Capture the cell that displays the provided text and extract its (X, Y) central coordinate. 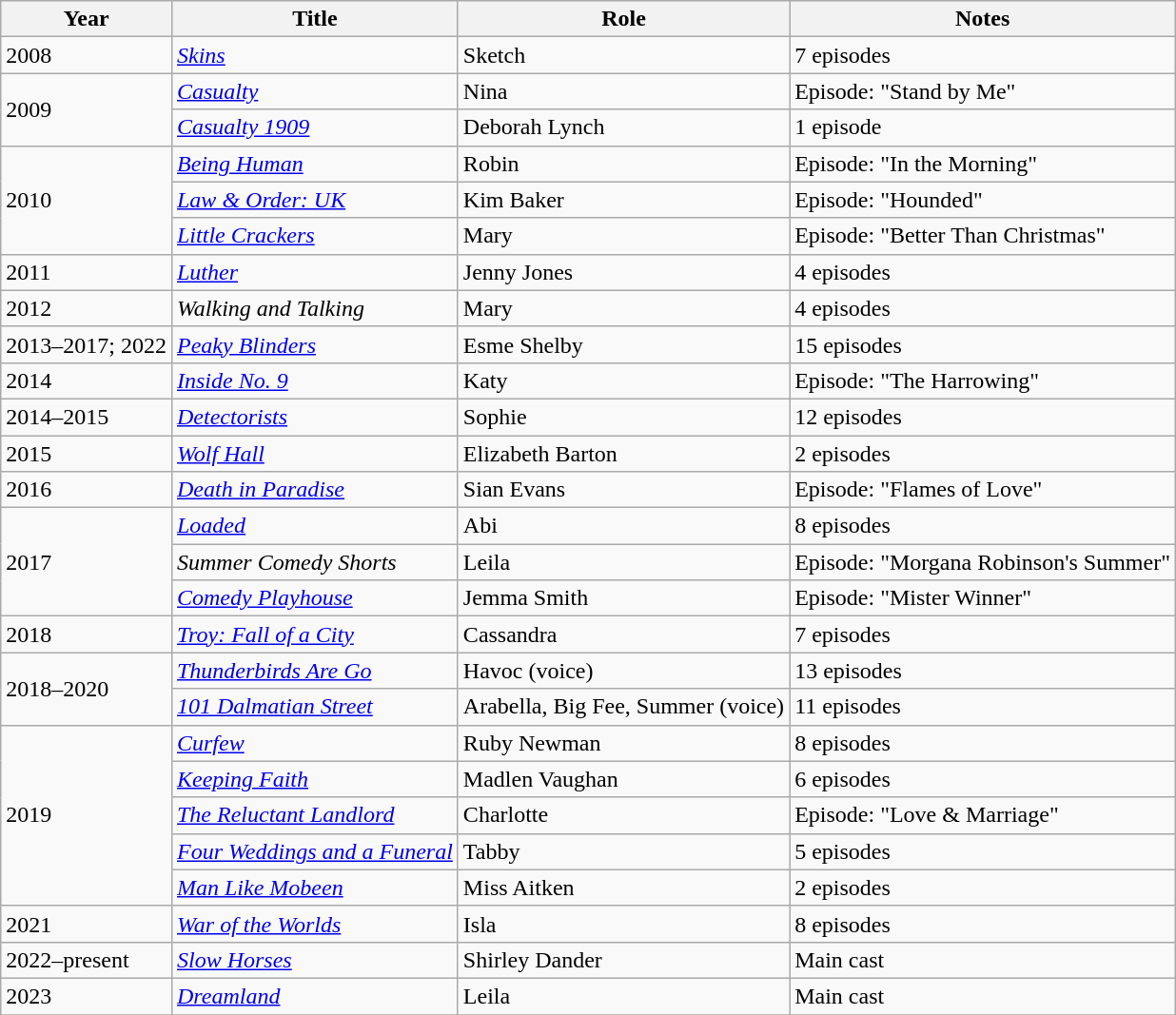
Walking and Talking (314, 308)
Four Weddings and a Funeral (314, 851)
Charlotte (623, 815)
Jemma Smith (623, 598)
2018 (87, 634)
Madlen Vaughan (623, 779)
2013–2017; 2022 (87, 344)
Ruby Newman (623, 743)
Inside No. 9 (314, 381)
Sian Evans (623, 490)
Dreamland (314, 996)
Katy (623, 381)
Detectorists (314, 417)
Troy: Fall of a City (314, 634)
2014 (87, 381)
Death in Paradise (314, 490)
Peaky Blinders (314, 344)
2014–2015 (87, 417)
2008 (87, 55)
2018–2020 (87, 689)
Episode: "Hounded" (983, 200)
Cassandra (623, 634)
Nina (623, 91)
Sophie (623, 417)
101 Dalmatian Street (314, 707)
Arabella, Big Fee, Summer (voice) (623, 707)
Tabby (623, 851)
Notes (983, 19)
Abi (623, 526)
Little Crackers (314, 236)
Title (314, 19)
The Reluctant Landlord (314, 815)
2017 (87, 562)
11 episodes (983, 707)
Loaded (314, 526)
Havoc (voice) (623, 671)
2011 (87, 272)
Episode: "Better Than Christmas" (983, 236)
War of the Worlds (314, 924)
Casualty (314, 91)
Law & Order: UK (314, 200)
6 episodes (983, 779)
Luther (314, 272)
Episode: "The Harrowing" (983, 381)
Kim Baker (623, 200)
Casualty 1909 (314, 127)
Thunderbirds Are Go (314, 671)
13 episodes (983, 671)
2016 (87, 490)
Episode: "Stand by Me" (983, 91)
Elizabeth Barton (623, 454)
Summer Comedy Shorts (314, 562)
5 episodes (983, 851)
2012 (87, 308)
2023 (87, 996)
Slow Horses (314, 960)
Deborah Lynch (623, 127)
Man Like Mobeen (314, 888)
2019 (87, 815)
2015 (87, 454)
Shirley Dander (623, 960)
Role (623, 19)
Episode: "Love & Marriage" (983, 815)
Miss Aitken (623, 888)
Episode: "Flames of Love" (983, 490)
15 episodes (983, 344)
Isla (623, 924)
Wolf Hall (314, 454)
Curfew (314, 743)
2010 (87, 200)
2009 (87, 109)
Comedy Playhouse (314, 598)
1 episode (983, 127)
Robin (623, 164)
12 episodes (983, 417)
Skins (314, 55)
Episode: "Mister Winner" (983, 598)
Jenny Jones (623, 272)
2021 (87, 924)
Episode: "In the Morning" (983, 164)
Esme Shelby (623, 344)
Keeping Faith (314, 779)
Episode: "Morgana Robinson's Summer" (983, 562)
2022–present (87, 960)
Year (87, 19)
Being Human (314, 164)
Sketch (623, 55)
